Locate the cell with the specified text and output its [x, y] center coordinate. 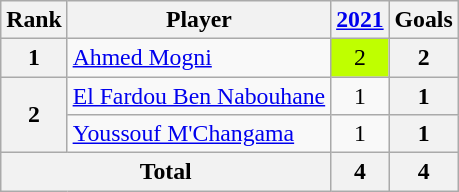
Total [166, 171]
2021 [360, 20]
Rank [34, 20]
Ahmed Mogni [199, 58]
El Fardou Ben Nabouhane [199, 96]
Goals [424, 20]
Youssouf M'Changama [199, 133]
Player [199, 20]
